Pinpoint the cell where the given text exists, returning its (X, Y) midpoint coordinate. 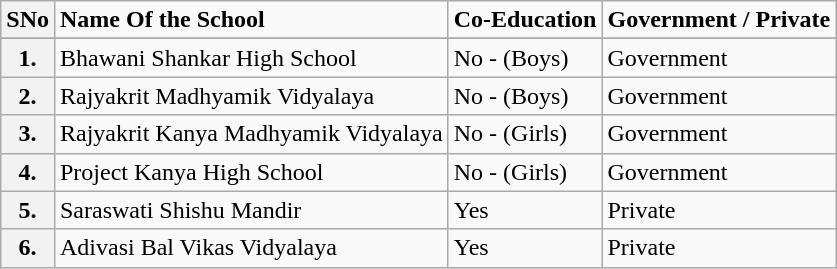
Co-Education (525, 20)
2. (28, 96)
Government / Private (719, 20)
1. (28, 58)
Rajyakrit Madhyamik Vidyalaya (251, 96)
Project Kanya High School (251, 172)
SNo (28, 20)
Saraswati Shishu Mandir (251, 210)
Name Of the School (251, 20)
3. (28, 134)
Bhawani Shankar High School (251, 58)
5. (28, 210)
4. (28, 172)
Rajyakrit Kanya Madhyamik Vidyalaya (251, 134)
Adivasi Bal Vikas Vidyalaya (251, 248)
6. (28, 248)
